Determine the [X, Y] coordinate at the center of the cell enclosing the given text.  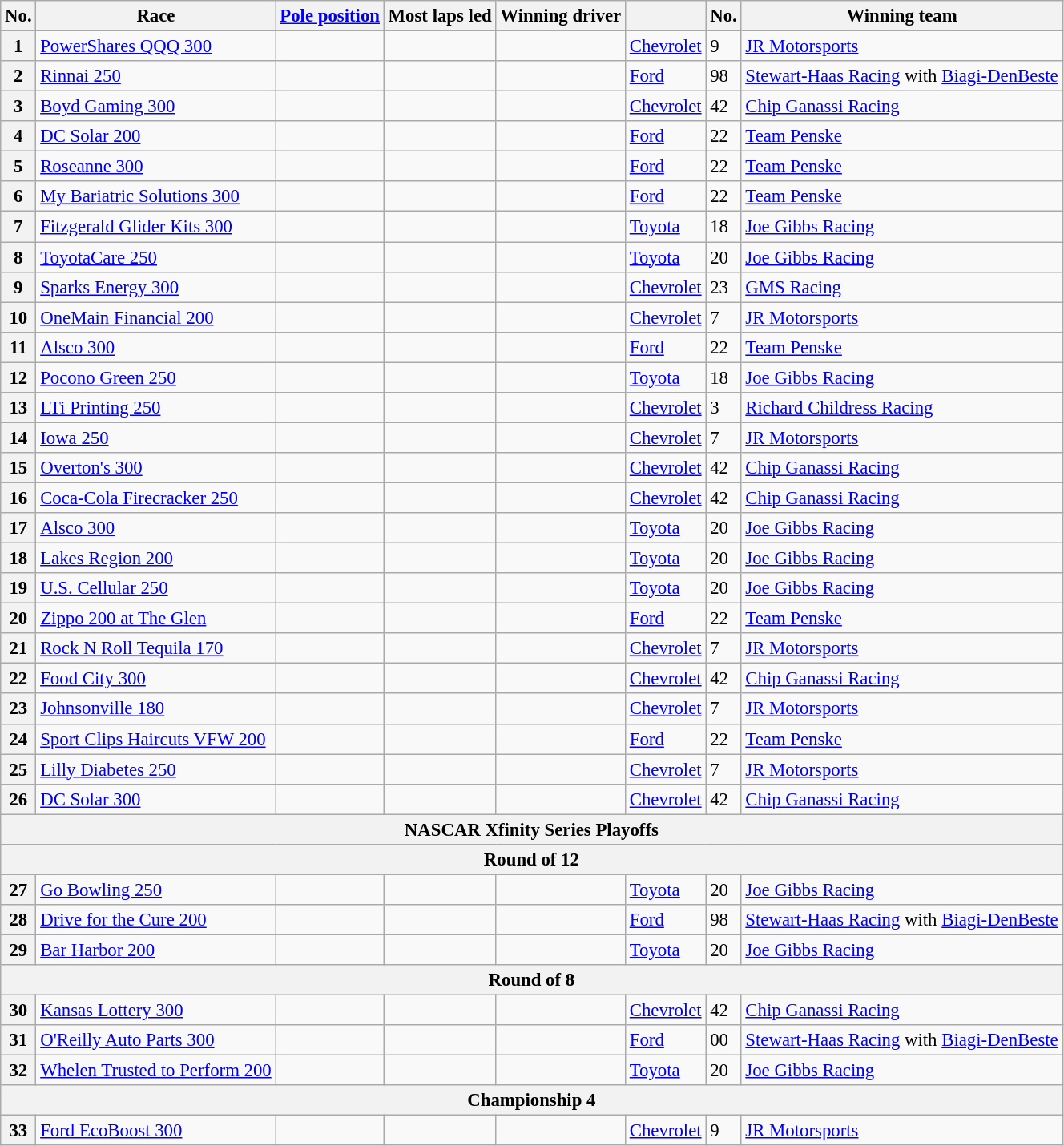
Ford EcoBoost 300 [155, 1131]
O'Reilly Auto Parts 300 [155, 1040]
13 [18, 408]
4 [18, 136]
Overton's 300 [155, 468]
Most laps led [440, 16]
12 [18, 377]
11 [18, 347]
Race [155, 16]
21 [18, 648]
Rinnai 250 [155, 76]
DC Solar 200 [155, 136]
OneMain Financial 200 [155, 317]
Zippo 200 at The Glen [155, 619]
Iowa 250 [155, 438]
Go Bowling 250 [155, 890]
27 [18, 890]
28 [18, 920]
Johnsonville 180 [155, 709]
Round of 8 [532, 980]
24 [18, 739]
5 [18, 167]
Whelen Trusted to Perform 200 [155, 1071]
29 [18, 950]
Sparks Energy 300 [155, 287]
Kansas Lottery 300 [155, 1011]
19 [18, 588]
32 [18, 1071]
My Bariatric Solutions 300 [155, 196]
Fitzgerald Glider Kits 300 [155, 227]
31 [18, 1040]
ToyotaCare 250 [155, 257]
DC Solar 300 [155, 799]
PowerShares QQQ 300 [155, 46]
30 [18, 1011]
25 [18, 769]
Sport Clips Haircuts VFW 200 [155, 739]
Rock N Roll Tequila 170 [155, 648]
Winning team [902, 16]
33 [18, 1131]
NASCAR Xfinity Series Playoffs [532, 829]
15 [18, 468]
GMS Racing [902, 287]
10 [18, 317]
Round of 12 [532, 860]
26 [18, 799]
Pole position [330, 16]
6 [18, 196]
17 [18, 528]
Bar Harbor 200 [155, 950]
LTi Printing 250 [155, 408]
Lakes Region 200 [155, 559]
14 [18, 438]
Coca-Cola Firecracker 250 [155, 498]
Richard Childress Racing [902, 408]
Lilly Diabetes 250 [155, 769]
Winning driver [561, 16]
Food City 300 [155, 679]
Boyd Gaming 300 [155, 107]
8 [18, 257]
Pocono Green 250 [155, 377]
00 [723, 1040]
Championship 4 [532, 1100]
2 [18, 76]
16 [18, 498]
1 [18, 46]
Drive for the Cure 200 [155, 920]
Roseanne 300 [155, 167]
U.S. Cellular 250 [155, 588]
